Output the (x, y) coordinate of the center of the cell containing the given text.  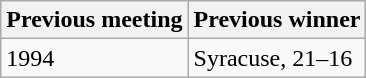
Syracuse, 21–16 (277, 58)
1994 (94, 58)
Previous meeting (94, 20)
Previous winner (277, 20)
